Determine the (X, Y) coordinate at the center of the cell enclosing the given text.  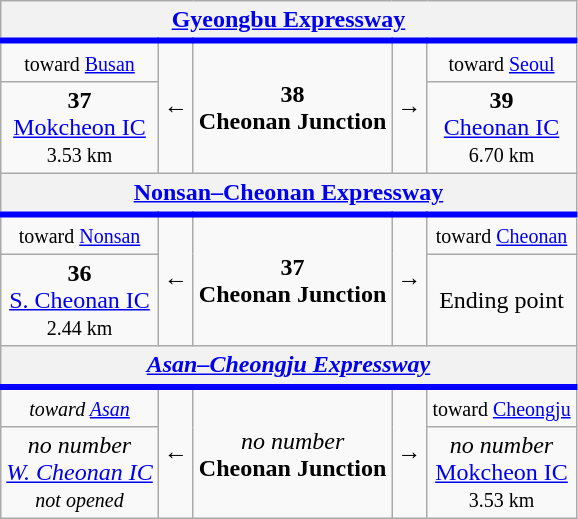
37Mokcheon IC3.53 km (80, 127)
toward Seoul (502, 61)
Gyeongbu Expressway (288, 21)
toward Asan (80, 406)
38Cheonan Junction (292, 107)
37Cheonan Junction (292, 280)
Asan–Cheongju Expressway (288, 366)
toward Cheonan (502, 234)
Nonsan–Cheonan Expressway (288, 193)
Ending point (502, 300)
39Cheonan IC6.70 km (502, 127)
no numberMokcheon IC3.53 km (502, 473)
toward Busan (80, 61)
36S. Cheonan IC2.44 km (80, 300)
toward Cheongju (502, 406)
toward Nonsan (80, 234)
no numberW. Cheonan ICnot opened (80, 473)
no numberCheonan Junction (292, 452)
